Pinpoint the cell where the given text exists, returning its [x, y] midpoint coordinate. 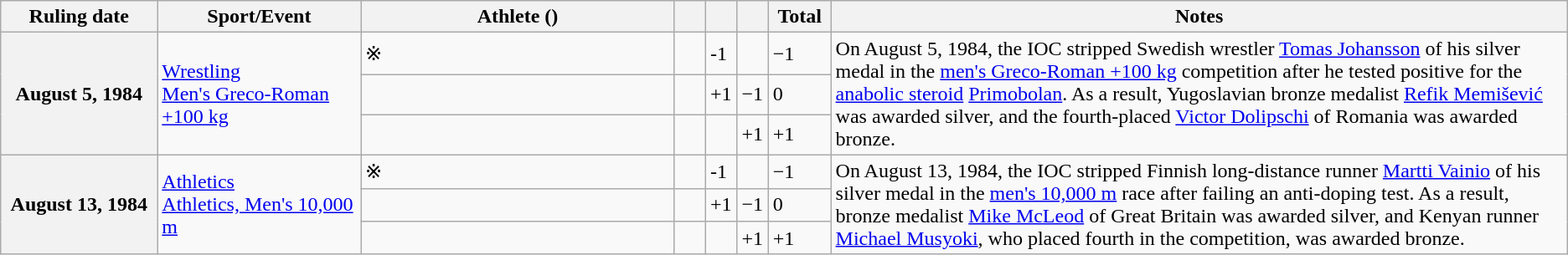
August 13, 1984 [79, 204]
AthleticsAthletics, Men's 10,000 m [260, 204]
Total [799, 17]
Sport/Event [260, 17]
WrestlingMen's Greco-Roman +100 kg [260, 94]
Ruling date [79, 17]
August 5, 1984 [79, 94]
Notes [1199, 17]
Athlete () [518, 17]
